Provide the [X, Y] coordinate of the cell's center where the given text is located.  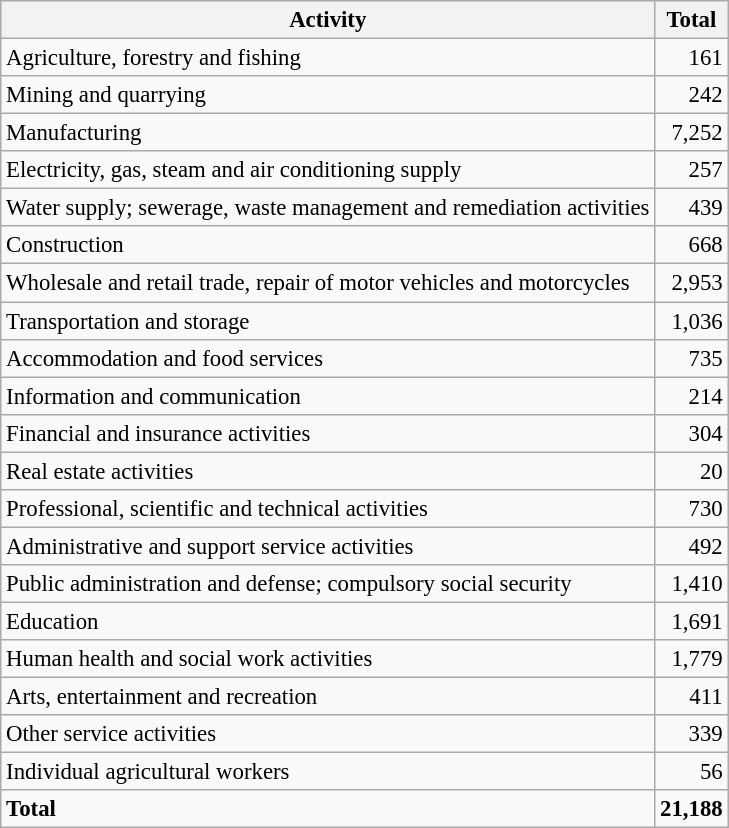
Financial and insurance activities [328, 433]
Activity [328, 20]
7,252 [692, 133]
Professional, scientific and technical activities [328, 509]
21,188 [692, 809]
Individual agricultural workers [328, 772]
56 [692, 772]
Mining and quarrying [328, 95]
161 [692, 58]
1,691 [692, 621]
Transportation and storage [328, 321]
Wholesale and retail trade, repair of motor vehicles and motorcycles [328, 283]
Accommodation and food services [328, 358]
Construction [328, 245]
Electricity, gas, steam and air conditioning supply [328, 170]
1,036 [692, 321]
Education [328, 621]
Manufacturing [328, 133]
1,410 [692, 584]
214 [692, 396]
Public administration and defense; compulsory social security [328, 584]
339 [692, 734]
242 [692, 95]
20 [692, 471]
Water supply; sewerage, waste management and remediation activities [328, 208]
Agriculture, forestry and fishing [328, 58]
668 [692, 245]
Information and communication [328, 396]
411 [692, 697]
439 [692, 208]
Human health and social work activities [328, 659]
Real estate activities [328, 471]
735 [692, 358]
492 [692, 546]
Arts, entertainment and recreation [328, 697]
Other service activities [328, 734]
304 [692, 433]
257 [692, 170]
1,779 [692, 659]
730 [692, 509]
Administrative and support service activities [328, 546]
2,953 [692, 283]
